Identify which cell holds the provided text, then report its [x, y] central coordinate. 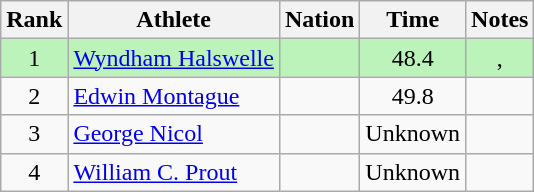
Edwin Montague [174, 96]
Athlete [174, 20]
48.4 [413, 58]
49.8 [413, 96]
William C. Prout [174, 172]
Nation [319, 20]
2 [34, 96]
Wyndham Halswelle [174, 58]
3 [34, 134]
Notes [500, 20]
George Nicol [174, 134]
, [500, 58]
Rank [34, 20]
Time [413, 20]
4 [34, 172]
1 [34, 58]
